Scan for the cell matching the given text and deliver its (x, y) coordinate at center. 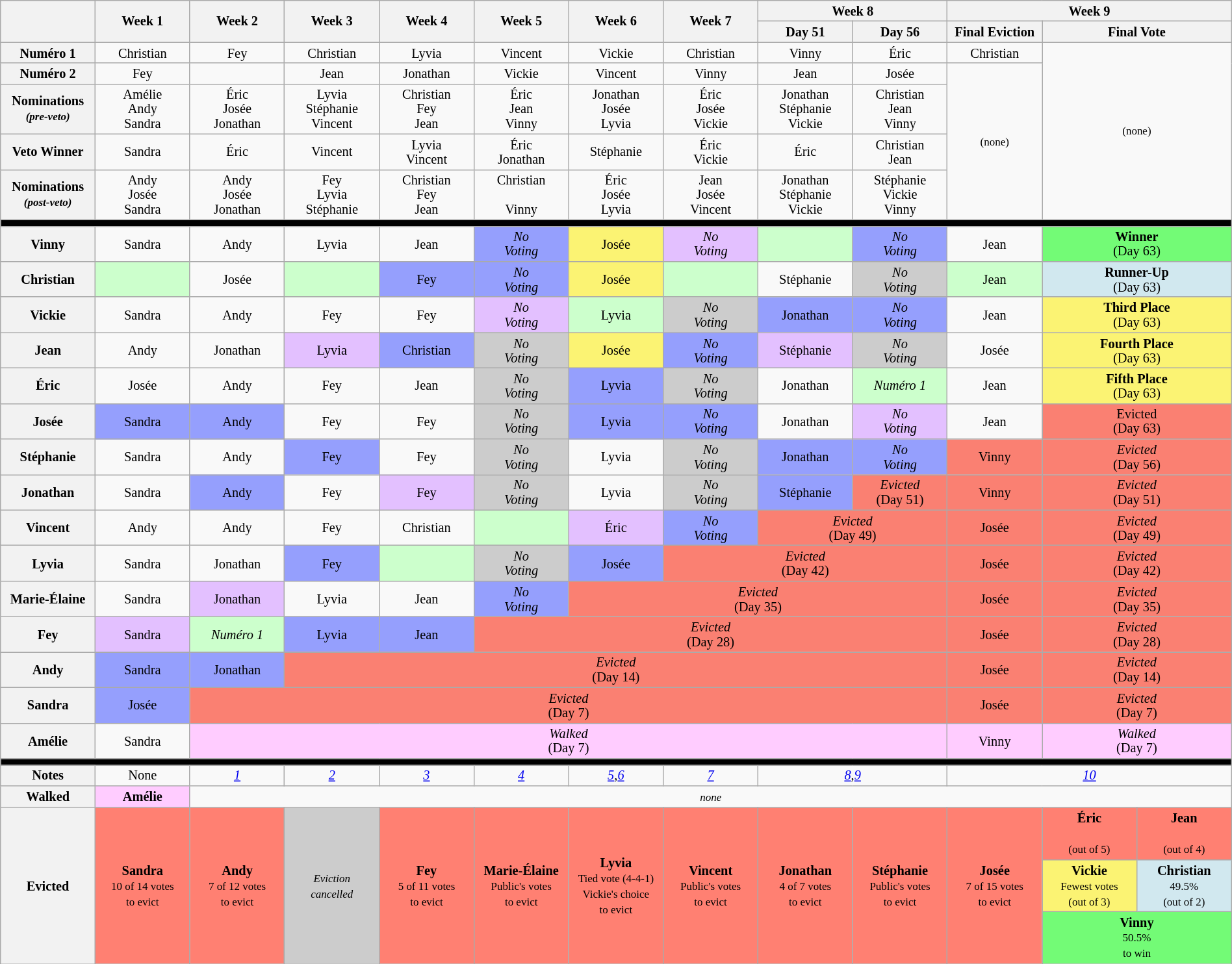
AmélieAndySandra (142, 109)
Week 3 (332, 21)
LyviaTied vote (4-4-1)Vickie's choiceto evict (616, 885)
ÉricJoséeVickie (711, 109)
ÉricJoséeLyvia (616, 195)
Fey5 of 11 votes to evict (427, 885)
Week 8 (853, 10)
None (142, 775)
1 (237, 775)
Veto Winner (48, 152)
Marie-ÉlainePublic's votes to evict (521, 885)
Winner(Day 63) (1137, 244)
Third Place(Day 63) (1137, 314)
StéphaniePublic's votes to evict (900, 885)
Josée7 of 15 votesto evict (995, 885)
Christian49.5%(out of 2) (1184, 885)
Éric(out of 5) (1090, 833)
Evicted(Day 56) (1137, 457)
Fifth Place(Day 63) (1137, 386)
Day 51 (805, 31)
ChristianJeanVinny (900, 109)
Final Vote (1137, 31)
5,6 (616, 775)
FeyLyviaStéphanie (332, 195)
StéphanieVickieVinny (900, 195)
Walked (48, 796)
Andy7 of 12 votes to evict (237, 885)
Marie-Élaine (48, 599)
VickieFewest votes(out of 3) (1090, 885)
Day 56 (900, 31)
LyviaStéphanieVincent (332, 109)
Nominations(post-veto) (48, 195)
10 (1089, 775)
Evicted(Day 63) (1137, 421)
Vinny50.5%to win (1137, 937)
ChristianJean (900, 152)
7 (711, 775)
Week 1 (142, 21)
JonathanJoséeLyvia (616, 109)
Final Eviction (995, 31)
Evictioncancelled (332, 885)
Evicted (48, 885)
Fourth Place(Day 63) (1137, 351)
Sandra10 of 14 votes to evict (142, 885)
none (711, 796)
AndyJoséeJonathan (237, 195)
ÉricJoséeJonathan (237, 109)
2 (332, 775)
Week 4 (427, 21)
Numéro 2 (48, 73)
Week 7 (711, 21)
ÉricVickie (711, 152)
VincentPublic's votes to evict (711, 885)
Runner-Up(Day 63) (1137, 279)
Week 6 (616, 21)
JeanJoséeVincent (711, 195)
Week 9 (1089, 10)
ÉricJeanVinny (521, 109)
AndyJoséeSandra (142, 195)
LyviaVincent (427, 152)
Week 2 (237, 21)
ChristianVinny (521, 195)
Jonathan4 of 7 votesto evict (805, 885)
Notes (48, 775)
ÉricJonathan (521, 152)
Nominations(pre-veto) (48, 109)
4 (521, 775)
Jean(out of 4) (1184, 833)
Week 5 (521, 21)
3 (427, 775)
8,9 (853, 775)
